Capture the cell that displays the provided text and extract its [x, y] central coordinate. 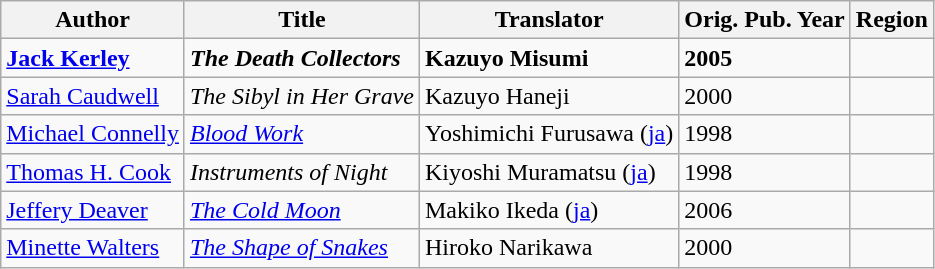
2006 [764, 210]
Yoshimichi Furusawa (ja) [548, 134]
Kiyoshi Muramatsu (ja) [548, 172]
The Death Collectors [302, 58]
Region [892, 20]
The Sibyl in Her Grave [302, 96]
Title [302, 20]
Kazuyo Misumi [548, 58]
2005 [764, 58]
Minette Walters [93, 248]
Hiroko Narikawa [548, 248]
Makiko Ikeda (ja) [548, 210]
Sarah Caudwell [93, 96]
Translator [548, 20]
Jack Kerley [93, 58]
Author [93, 20]
Kazuyo Haneji [548, 96]
Blood Work [302, 134]
Michael Connelly [93, 134]
Jeffery Deaver [93, 210]
The Shape of Snakes [302, 248]
The Cold Moon [302, 210]
Instruments of Night [302, 172]
Orig. Pub. Year [764, 20]
Thomas H. Cook [93, 172]
